Capture the cell that displays the provided text and extract its [X, Y] central coordinate. 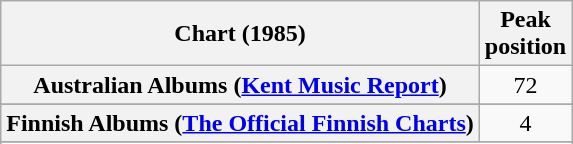
Finnish Albums (The Official Finnish Charts) [240, 123]
Australian Albums (Kent Music Report) [240, 85]
72 [525, 85]
Chart (1985) [240, 34]
4 [525, 123]
Peakposition [525, 34]
